For the text-containing cell, return its midpoint in (x, y) coordinate format. 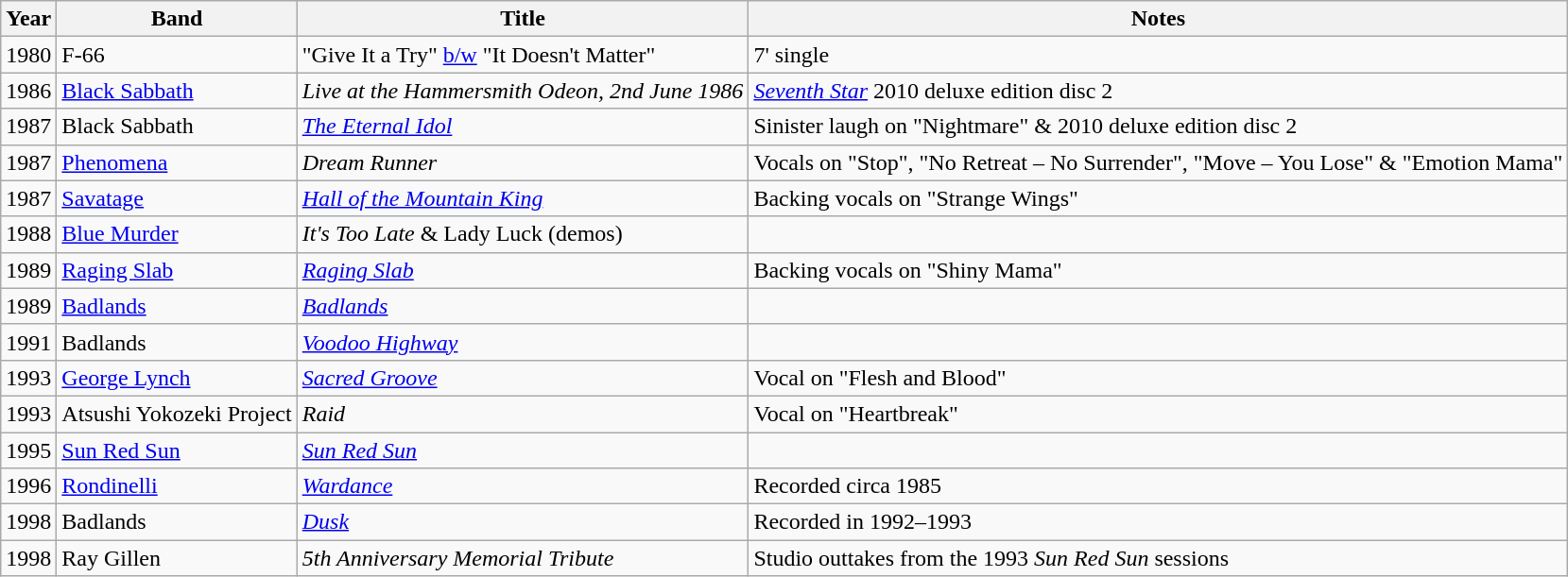
Hall of the Mountain King (523, 198)
Dream Runner (523, 162)
1995 (28, 450)
1991 (28, 342)
Vocal on "Heartbreak" (1159, 414)
Year (28, 19)
Title (523, 19)
George Lynch (177, 378)
Ray Gillen (177, 558)
5th Anniversary Memorial Tribute (523, 558)
Blue Murder (177, 234)
Backing vocals on "Shiny Mama" (1159, 270)
The Eternal Idol (523, 127)
Dusk (523, 522)
Sacred Groove (523, 378)
Backing vocals on "Strange Wings" (1159, 198)
It's Too Late & Lady Luck (demos) (523, 234)
Savatage (177, 198)
Seventh Star 2010 deluxe edition disc 2 (1159, 91)
Rondinelli (177, 486)
Recorded in 1992–1993 (1159, 522)
Atsushi Yokozeki Project (177, 414)
Notes (1159, 19)
Recorded circa 1985 (1159, 486)
Vocals on "Stop", "No Retreat – No Surrender", "Move – You Lose" & "Emotion Mama" (1159, 162)
F-66 (177, 55)
Voodoo Highway (523, 342)
1988 (28, 234)
Vocal on "Flesh and Blood" (1159, 378)
Sinister laugh on "Nightmare" & 2010 deluxe edition disc 2 (1159, 127)
Studio outtakes from the 1993 Sun Red Sun sessions (1159, 558)
1996 (28, 486)
Band (177, 19)
Wardance (523, 486)
"Give It a Try" b/w "It Doesn't Matter" (523, 55)
7' single (1159, 55)
Raid (523, 414)
1986 (28, 91)
Live at the Hammersmith Odeon, 2nd June 1986 (523, 91)
1980 (28, 55)
Phenomena (177, 162)
